Output the (x, y) coordinate of the center of the cell containing the given text.  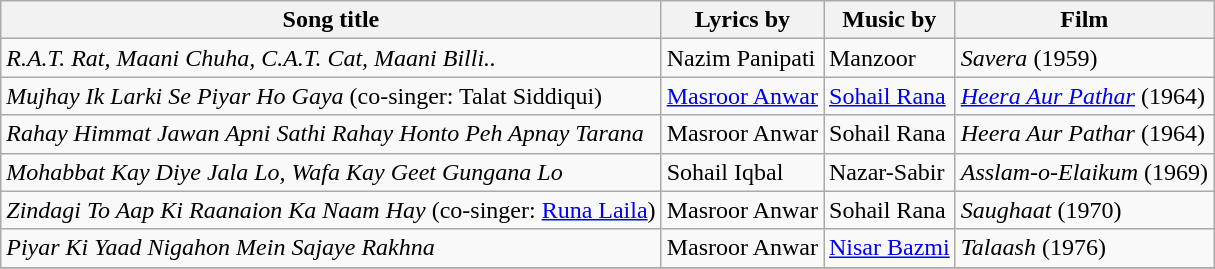
Asslam-o-Elaikum (1969) (1084, 172)
Piyar Ki Yaad Nigahon Mein Sajaye Rakhna (331, 248)
Song title (331, 20)
Mujhay Ik Larki Se Piyar Ho Gaya (co-singer: Talat Siddiqui) (331, 96)
Film (1084, 20)
Manzoor (890, 58)
Music by (890, 20)
Nisar Bazmi (890, 248)
Zindagi To Aap Ki Raanaion Ka Naam Hay (co-singer: Runa Laila) (331, 210)
Savera (1959) (1084, 58)
Sohail Iqbal (742, 172)
R.A.T. Rat, Maani Chuha, C.A.T. Cat, Maani Billi.. (331, 58)
Mohabbat Kay Diye Jala Lo, Wafa Kay Geet Gungana Lo (331, 172)
Nazar-Sabir (890, 172)
Talaash (1976) (1084, 248)
Nazim Panipati (742, 58)
Lyrics by (742, 20)
Saughaat (1970) (1084, 210)
Rahay Himmat Jawan Apni Sathi Rahay Honto Peh Apnay Tarana (331, 134)
